Search for the cell housing the specified text and yield its [X, Y] center coordinate. 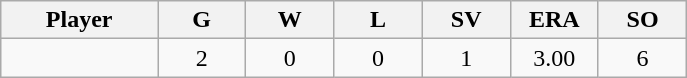
Player [80, 20]
SO [642, 20]
1 [466, 58]
2 [202, 58]
L [378, 20]
SV [466, 20]
6 [642, 58]
3.00 [554, 58]
W [290, 20]
ERA [554, 20]
G [202, 20]
